Detect which cell encompasses the target text, then output its [X, Y] center coordinate. 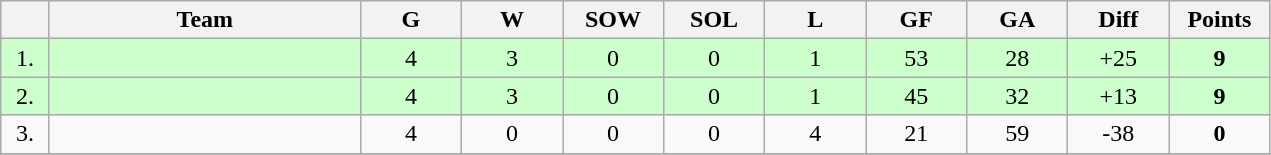
53 [916, 58]
G [410, 20]
32 [1018, 96]
28 [1018, 58]
+25 [1118, 58]
SOL [714, 20]
45 [916, 96]
GA [1018, 20]
+13 [1118, 96]
1. [26, 58]
SOW [612, 20]
3. [26, 134]
-38 [1118, 134]
21 [916, 134]
W [512, 20]
GF [916, 20]
59 [1018, 134]
Diff [1118, 20]
Team [204, 20]
Points [1220, 20]
2. [26, 96]
L [816, 20]
